Detect which cell encompasses the target text, then output its [x, y] center coordinate. 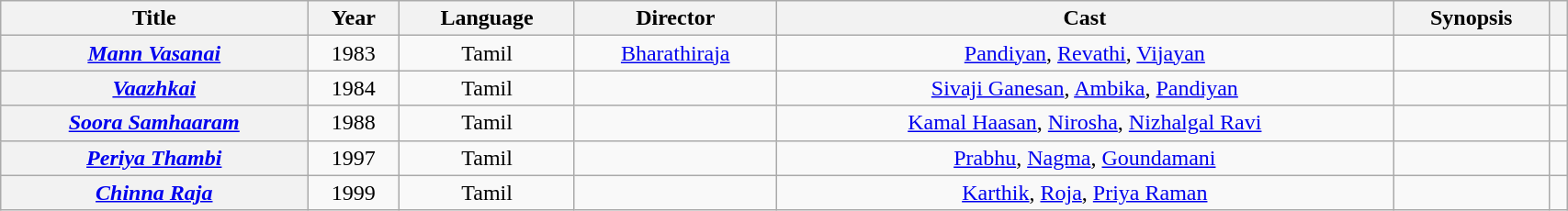
1999 [354, 193]
Synopsis [1472, 18]
Director [675, 18]
Soora Samhaaram [154, 123]
Mann Vasanai [154, 53]
Chinna Raja [154, 193]
Prabhu, Nagma, Goundamani [1085, 158]
Kamal Haasan, Nirosha, Nizhalgal Ravi [1085, 123]
Karthik, Roja, Priya Raman [1085, 193]
Pandiyan, Revathi, Vijayan [1085, 53]
Sivaji Ganesan, Ambika, Pandiyan [1085, 88]
Year [354, 18]
Language [487, 18]
Vaazhkai [154, 88]
1984 [354, 88]
Bharathiraja [675, 53]
1983 [354, 53]
1988 [354, 123]
Title [154, 18]
Cast [1085, 18]
1997 [354, 158]
Periya Thambi [154, 158]
